From the cell containing the given text, extract its center point as (X, Y) coordinate. 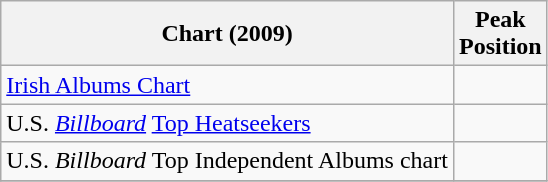
U.S. Billboard Top Heatseekers (228, 123)
U.S. Billboard Top Independent Albums chart (228, 161)
Chart (2009) (228, 34)
Irish Albums Chart (228, 85)
Peak Position (500, 34)
